Return the (x, y) coordinate for the center point of the cell that contains the specified text.  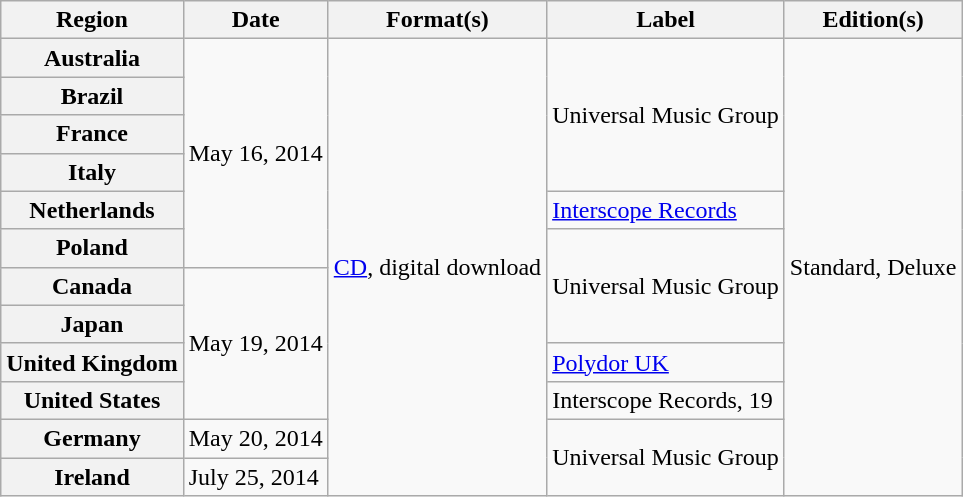
Date (256, 20)
July 25, 2014 (256, 477)
Italy (92, 172)
Germany (92, 438)
United States (92, 400)
Japan (92, 324)
Interscope Records, 19 (666, 400)
Format(s) (437, 20)
May 20, 2014 (256, 438)
Polydor UK (666, 362)
CD, digital download (437, 268)
Australia (92, 58)
Canada (92, 286)
Region (92, 20)
Ireland (92, 477)
Edition(s) (873, 20)
Label (666, 20)
United Kingdom (92, 362)
Standard, Deluxe (873, 268)
Poland (92, 248)
France (92, 134)
May 16, 2014 (256, 153)
Netherlands (92, 210)
Interscope Records (666, 210)
Brazil (92, 96)
May 19, 2014 (256, 343)
